Extract the [X, Y] coordinate from the center of the cell holding the provided text.  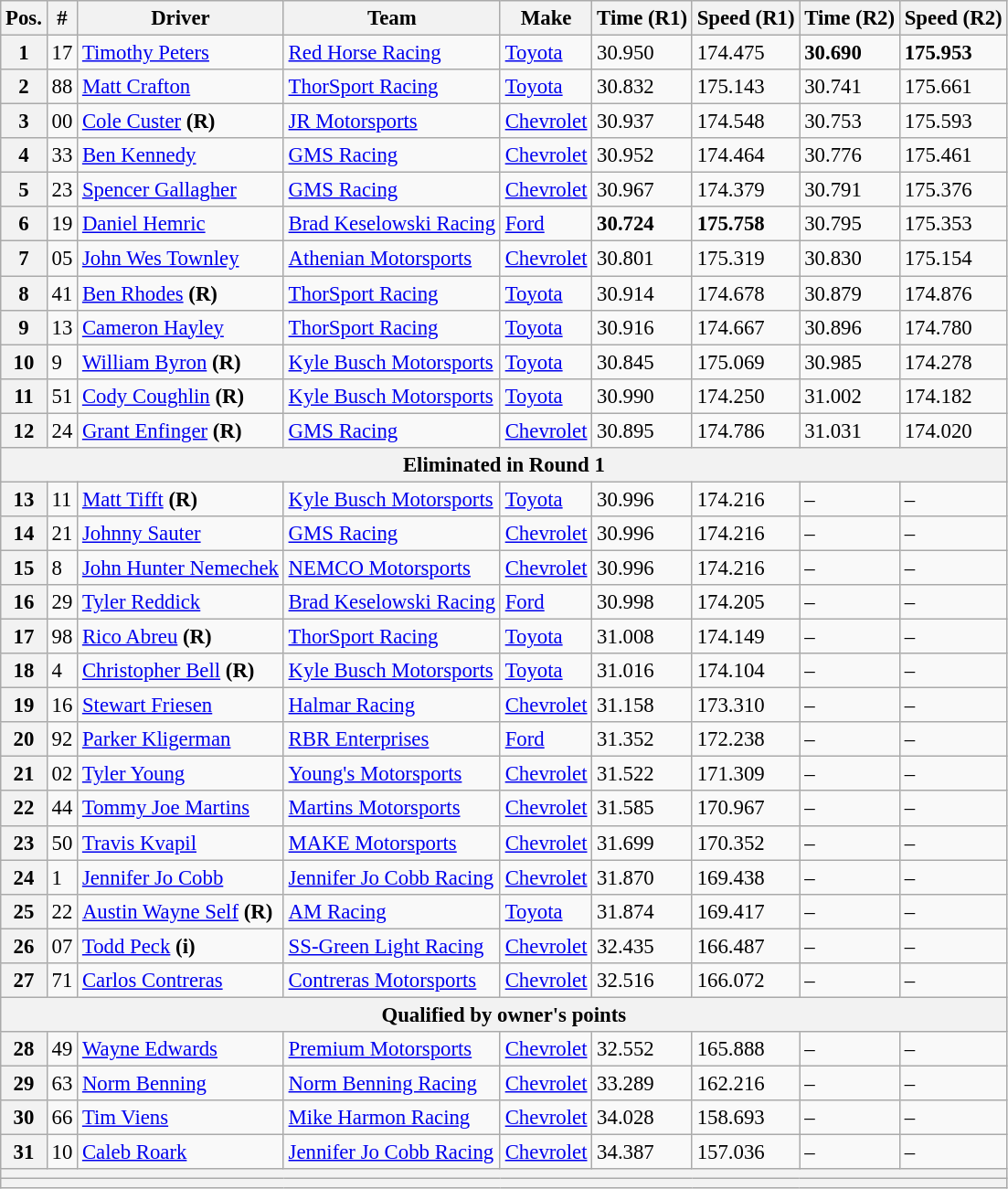
Grant Enfinger (R) [181, 430]
Wayne Edwards [181, 1049]
31.158 [642, 706]
Ben Kennedy [181, 155]
Athenian Motorsports [391, 259]
12 [24, 430]
92 [62, 739]
30.845 [642, 362]
175.069 [746, 362]
157.036 [746, 1152]
26 [24, 946]
30.791 [850, 190]
175.319 [746, 259]
Time (R1) [642, 18]
33.289 [642, 1083]
174.205 [746, 602]
174.678 [746, 293]
170.967 [746, 809]
Premium Motorsports [391, 1049]
174.876 [953, 293]
AM Racing [391, 911]
175.376 [953, 190]
Eliminated in Round 1 [504, 465]
7 [24, 259]
Johnny Sauter [181, 534]
30.896 [850, 327]
88 [62, 87]
66 [62, 1118]
Matt Tifft (R) [181, 499]
172.238 [746, 739]
Timothy Peters [181, 53]
RBR Enterprises [391, 739]
Daniel Hemric [181, 224]
166.072 [746, 981]
Caleb Roark [181, 1152]
31.031 [850, 430]
JR Motorsports [391, 122]
31.874 [642, 911]
5 [24, 190]
174.149 [746, 637]
32.552 [642, 1049]
30.916 [642, 327]
50 [62, 843]
Martins Motorsports [391, 809]
30.967 [642, 190]
169.438 [746, 877]
Parker Kligerman [181, 739]
Tyler Reddick [181, 602]
32.435 [642, 946]
30.795 [850, 224]
Pos. [24, 18]
Halmar Racing [391, 706]
175.353 [953, 224]
175.154 [953, 259]
31.008 [642, 637]
# [62, 18]
Travis Kvapil [181, 843]
30.895 [642, 430]
30.952 [642, 155]
Tim Viens [181, 1118]
Cole Custer (R) [181, 122]
Carlos Contreras [181, 981]
30.753 [850, 122]
175.143 [746, 87]
Tyler Young [181, 774]
171.309 [746, 774]
174.020 [953, 430]
30.998 [642, 602]
49 [62, 1049]
175.953 [953, 53]
05 [62, 259]
31.016 [642, 671]
Spencer Gallagher [181, 190]
Time (R2) [850, 18]
175.661 [953, 87]
SS-Green Light Racing [391, 946]
Matt Crafton [181, 87]
William Byron (R) [181, 362]
John Wes Townley [181, 259]
174.104 [746, 671]
44 [62, 809]
34.028 [642, 1118]
Team [391, 18]
31.002 [850, 396]
30.724 [642, 224]
Cody Coughlin (R) [181, 396]
30.985 [850, 362]
NEMCO Motorsports [391, 568]
30.776 [850, 155]
Speed (R1) [746, 18]
Tommy Joe Martins [181, 809]
27 [24, 981]
6 [24, 224]
07 [62, 946]
Austin Wayne Self (R) [181, 911]
63 [62, 1083]
174.780 [953, 327]
30.741 [850, 87]
166.487 [746, 946]
MAKE Motorsports [391, 843]
2 [24, 87]
30.990 [642, 396]
Todd Peck (i) [181, 946]
Stewart Friesen [181, 706]
175.461 [953, 155]
31 [24, 1152]
158.693 [746, 1118]
175.593 [953, 122]
Norm Benning Racing [391, 1083]
02 [62, 774]
30.879 [850, 293]
Christopher Bell (R) [181, 671]
Mike Harmon Racing [391, 1118]
30.832 [642, 87]
Jennifer Jo Cobb [181, 877]
30.937 [642, 122]
174.786 [746, 430]
30.801 [642, 259]
30.690 [850, 53]
Cameron Hayley [181, 327]
174.379 [746, 190]
165.888 [746, 1049]
Qualified by owner's points [504, 1014]
31.522 [642, 774]
00 [62, 122]
Young's Motorsports [391, 774]
20 [24, 739]
25 [24, 911]
Contreras Motorsports [391, 981]
31.699 [642, 843]
32.516 [642, 981]
174.548 [746, 122]
169.417 [746, 911]
18 [24, 671]
14 [24, 534]
174.475 [746, 53]
Norm Benning [181, 1083]
174.464 [746, 155]
174.182 [953, 396]
34.387 [642, 1152]
Driver [181, 18]
30.950 [642, 53]
Ben Rhodes (R) [181, 293]
30 [24, 1118]
41 [62, 293]
51 [62, 396]
98 [62, 637]
3 [24, 122]
173.310 [746, 706]
Rico Abreu (R) [181, 637]
162.216 [746, 1083]
31.352 [642, 739]
15 [24, 568]
Red Horse Racing [391, 53]
174.667 [746, 327]
174.278 [953, 362]
71 [62, 981]
31.585 [642, 809]
30.914 [642, 293]
175.758 [746, 224]
174.250 [746, 396]
28 [24, 1049]
31.870 [642, 877]
Speed (R2) [953, 18]
John Hunter Nemechek [181, 568]
170.352 [746, 843]
Make [546, 18]
33 [62, 155]
30.830 [850, 259]
